Capture the cell that displays the provided text and extract its [x, y] central coordinate. 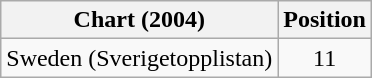
Position [325, 20]
11 [325, 58]
Chart (2004) [140, 20]
Sweden (Sverigetopplistan) [140, 58]
